Return the [x, y] coordinate for the center point of the cell that contains the specified text.  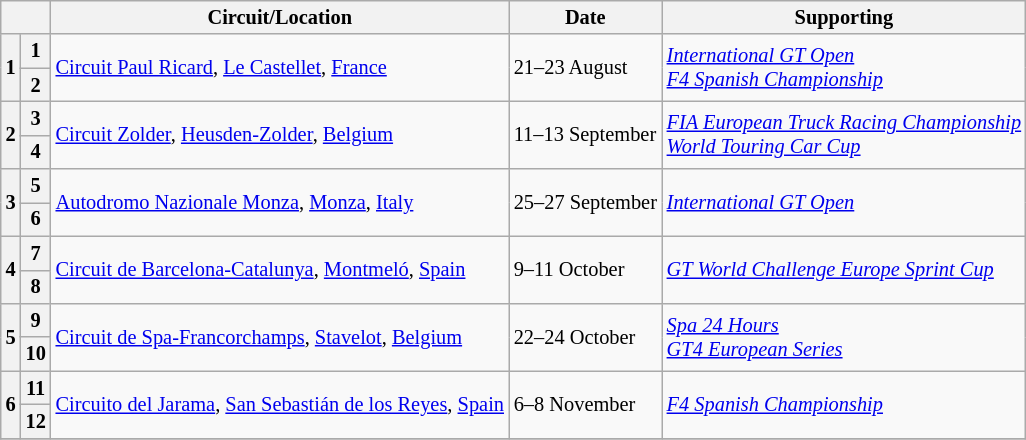
21–23 August [586, 68]
9 [36, 320]
10 [36, 354]
FIA European Truck Racing ChampionshipWorld Touring Car Cup [844, 134]
Supporting [844, 17]
International GT Open F4 Spanish Championship [844, 68]
22–24 October [586, 336]
6–8 November [586, 404]
International GT Open [844, 202]
8 [36, 287]
7 [36, 253]
12 [36, 421]
Circuit de Spa-Francorchamps, Stavelot, Belgium [280, 336]
11–13 September [586, 134]
11 [36, 388]
Date [586, 17]
Circuit/Location [280, 17]
Circuit Paul Ricard, Le Castellet, France [280, 68]
Autodromo Nazionale Monza, Monza, Italy [280, 202]
Circuit de Barcelona-Catalunya, Montmeló, Spain [280, 270]
F4 Spanish Championship [844, 404]
9–11 October [586, 270]
Spa 24 HoursGT4 European Series [844, 336]
Circuit Zolder, Heusden-Zolder, Belgium [280, 134]
25–27 September [586, 202]
Circuito del Jarama, San Sebastián de los Reyes, Spain [280, 404]
GT World Challenge Europe Sprint Cup [844, 270]
